Output the [x, y] coordinate of the center of the cell containing the given text.  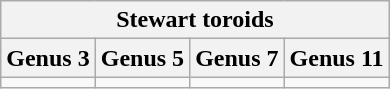
Stewart toroids [195, 20]
Genus 5 [142, 58]
Genus 11 [336, 58]
Genus 7 [237, 58]
Genus 3 [48, 58]
